Provide the [X, Y] coordinate of the cell's center where the given text is located.  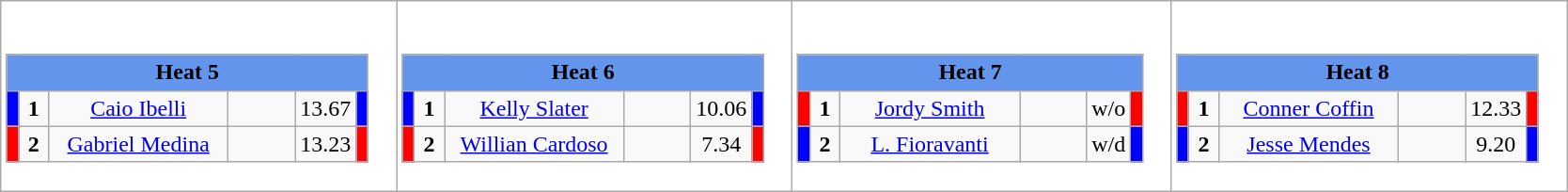
Heat 5 [187, 72]
Heat 8 [1357, 72]
13.67 [325, 108]
w/o [1109, 108]
Heat 7 [970, 72]
Gabriel Medina [139, 144]
10.06 [722, 108]
Conner Coffin [1309, 108]
Heat 7 1 Jordy Smith w/o 2 L. Fioravanti w/d [981, 96]
Heat 6 [583, 72]
Willian Cardoso [534, 144]
7.34 [722, 144]
w/d [1109, 144]
Heat 5 1 Caio Ibelli 13.67 2 Gabriel Medina 13.23 [199, 96]
9.20 [1497, 144]
Heat 6 1 Kelly Slater 10.06 2 Willian Cardoso 7.34 [594, 96]
12.33 [1497, 108]
Jesse Mendes [1309, 144]
Kelly Slater [534, 108]
13.23 [325, 144]
Heat 8 1 Conner Coffin 12.33 2 Jesse Mendes 9.20 [1369, 96]
Jordy Smith [931, 108]
L. Fioravanti [931, 144]
Caio Ibelli [139, 108]
